Extract the [x, y] coordinate from the center of the cell holding the provided text.  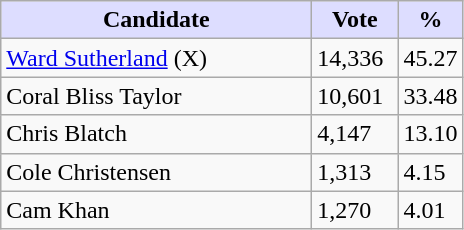
1,270 [355, 210]
Coral Bliss Taylor [156, 96]
Ward Sutherland (X) [156, 58]
1,313 [355, 172]
4.01 [430, 210]
13.10 [430, 134]
Cam Khan [156, 210]
Chris Blatch [156, 134]
45.27 [430, 58]
% [430, 20]
4.15 [430, 172]
4,147 [355, 134]
Vote [355, 20]
Cole Christensen [156, 172]
14,336 [355, 58]
Candidate [156, 20]
33.48 [430, 96]
10,601 [355, 96]
